Provide the [X, Y] coordinate of the cell's center where the given text is located.  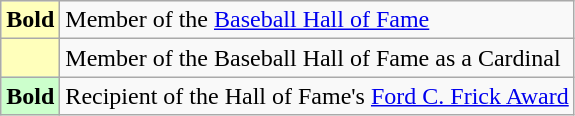
Member of the Baseball Hall of Fame as a Cardinal [317, 58]
Member of the Baseball Hall of Fame [317, 20]
Recipient of the Hall of Fame's Ford C. Frick Award [317, 96]
